Return the (X, Y) coordinate for the center point of the cell that contains the specified text.  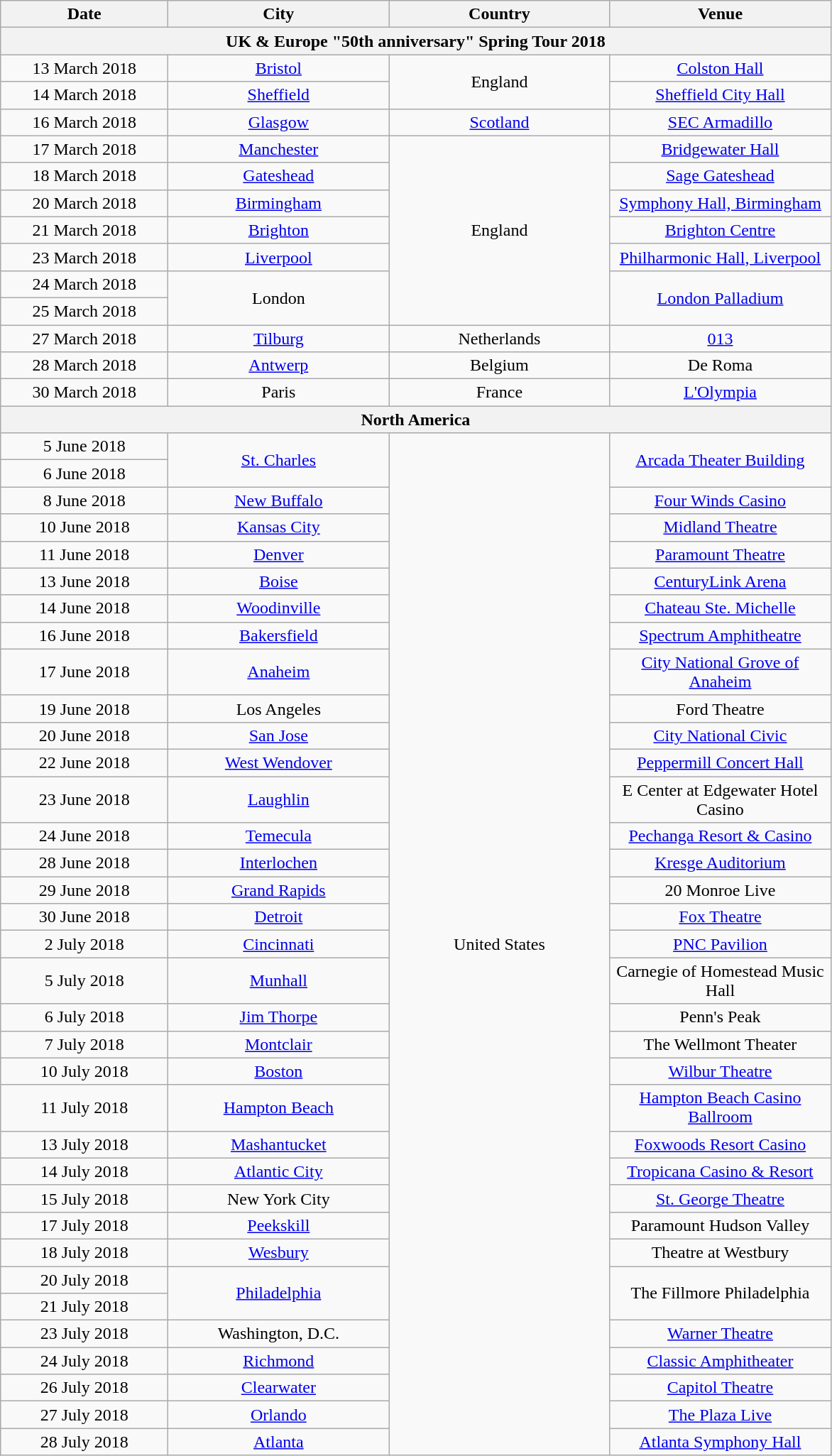
Washington, D.C. (278, 1334)
Capitol Theatre (720, 1388)
Bristol (278, 68)
10 June 2018 (84, 527)
Scotland (500, 122)
London (278, 297)
7 July 2018 (84, 1044)
20 July 2018 (84, 1280)
16 June 2018 (84, 635)
28 March 2018 (84, 366)
21 March 2018 (84, 230)
The Wellmont Theater (720, 1044)
Atlanta Symphony Hall (720, 1442)
5 July 2018 (84, 981)
City (278, 14)
New York City (278, 1198)
Netherlands (500, 339)
Denver (278, 554)
Peekskill (278, 1225)
Ford Theatre (720, 708)
Wilbur Theatre (720, 1071)
Philadelphia (278, 1293)
24 July 2018 (84, 1361)
Antwerp (278, 366)
Tilburg (278, 339)
16 March 2018 (84, 122)
Bakersfield (278, 635)
Mashantucket (278, 1144)
20 March 2018 (84, 203)
Bridgewater Hall (720, 149)
21 July 2018 (84, 1307)
26 July 2018 (84, 1388)
Liverpool (278, 257)
Kresge Auditorium (720, 863)
Penn's Peak (720, 1017)
19 June 2018 (84, 708)
28 July 2018 (84, 1442)
013 (720, 339)
18 March 2018 (84, 176)
SEC Armadillo (720, 122)
Gateshead (278, 176)
Munhall (278, 981)
11 July 2018 (84, 1107)
Classic Amphitheater (720, 1361)
Brighton Centre (720, 230)
13 June 2018 (84, 581)
Date (84, 14)
18 July 2018 (84, 1252)
Birmingham (278, 203)
27 March 2018 (84, 339)
Paramount Hudson Valley (720, 1225)
France (500, 393)
Atlanta (278, 1442)
Venue (720, 14)
13 July 2018 (84, 1144)
Grand Rapids (278, 890)
30 June 2018 (84, 917)
United States (500, 944)
15 July 2018 (84, 1198)
San Jose (278, 735)
11 June 2018 (84, 554)
North America (416, 420)
Midland Theatre (720, 527)
Orlando (278, 1415)
City National Civic (720, 735)
Brighton (278, 230)
The Fillmore Philadelphia (720, 1293)
Country (500, 14)
Fox Theatre (720, 917)
Spectrum Amphitheatre (720, 635)
2 July 2018 (84, 944)
PNC Pavilion (720, 944)
23 June 2018 (84, 799)
St. George Theatre (720, 1198)
13 March 2018 (84, 68)
New Buffalo (278, 500)
17 March 2018 (84, 149)
Foxwoods Resort Casino (720, 1144)
Richmond (278, 1361)
Sheffield (278, 95)
Paris (278, 393)
Pechanga Resort & Casino (720, 836)
Chateau Ste. Michelle (720, 608)
Temecula (278, 836)
City National Grove of Anaheim (720, 672)
30 March 2018 (84, 393)
Cincinnati (278, 944)
Laughlin (278, 799)
Warner Theatre (720, 1334)
10 July 2018 (84, 1071)
24 March 2018 (84, 284)
23 July 2018 (84, 1334)
E Center at Edgewater Hotel Casino (720, 799)
23 March 2018 (84, 257)
24 June 2018 (84, 836)
6 June 2018 (84, 474)
25 March 2018 (84, 311)
Atlantic City (278, 1171)
Montclair (278, 1044)
17 June 2018 (84, 672)
Peppermill Concert Hall (720, 762)
Paramount Theatre (720, 554)
Sage Gateshead (720, 176)
Wesbury (278, 1252)
8 June 2018 (84, 500)
14 June 2018 (84, 608)
Los Angeles (278, 708)
Manchester (278, 149)
Theatre at Westbury (720, 1252)
Sheffield City Hall (720, 95)
Woodinville (278, 608)
Hampton Beach Casino Ballroom (720, 1107)
CenturyLink Arena (720, 581)
Arcada Theater Building (720, 460)
27 July 2018 (84, 1415)
Detroit (278, 917)
Clearwater (278, 1388)
Jim Thorpe (278, 1017)
UK & Europe "50th anniversary" Spring Tour 2018 (416, 41)
17 July 2018 (84, 1225)
London Palladium (720, 297)
L'Olympia (720, 393)
22 June 2018 (84, 762)
West Wendover (278, 762)
Glasgow (278, 122)
6 July 2018 (84, 1017)
Philharmonic Hall, Liverpool (720, 257)
The Plaza Live (720, 1415)
De Roma (720, 366)
Hampton Beach (278, 1107)
Four Winds Casino (720, 500)
Boise (278, 581)
5 June 2018 (84, 447)
Belgium (500, 366)
14 July 2018 (84, 1171)
Interlochen (278, 863)
28 June 2018 (84, 863)
20 June 2018 (84, 735)
Boston (278, 1071)
14 March 2018 (84, 95)
29 June 2018 (84, 890)
Carnegie of Homestead Music Hall (720, 981)
St. Charles (278, 460)
Anaheim (278, 672)
Kansas City (278, 527)
Tropicana Casino & Resort (720, 1171)
Colston Hall (720, 68)
20 Monroe Live (720, 890)
Symphony Hall, Birmingham (720, 203)
